Capture the cell that displays the provided text and extract its [x, y] central coordinate. 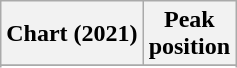
Peakposition [189, 34]
Chart (2021) [72, 34]
